Extract the (x, y) coordinate from the center of the cell holding the provided text.  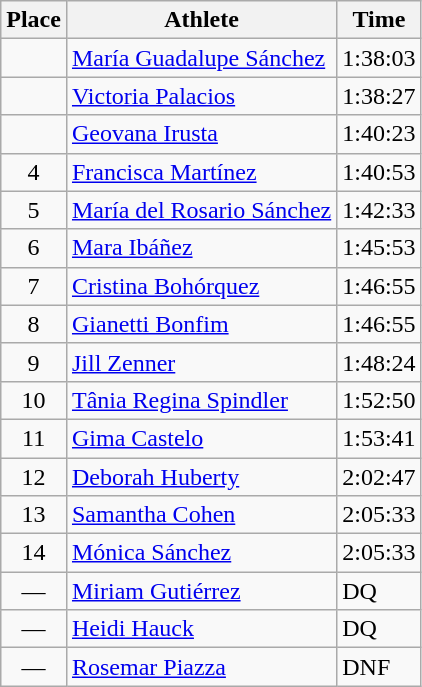
Place (34, 20)
Mara Ibáñez (201, 248)
Gianetti Bonfim (201, 324)
Heidi Hauck (201, 629)
12 (34, 477)
María del Rosario Sánchez (201, 210)
1:53:41 (379, 438)
7 (34, 286)
5 (34, 210)
Jill Zenner (201, 362)
Victoria Palacios (201, 96)
Miriam Gutiérrez (201, 591)
6 (34, 248)
Rosemar Piazza (201, 667)
1:48:24 (379, 362)
Time (379, 20)
1:52:50 (379, 400)
Tânia Regina Spindler (201, 400)
Mónica Sánchez (201, 553)
11 (34, 438)
DNF (379, 667)
Gima Castelo (201, 438)
14 (34, 553)
Cristina Bohórquez (201, 286)
8 (34, 324)
Geovana Irusta (201, 134)
1:42:33 (379, 210)
9 (34, 362)
2:02:47 (379, 477)
Athlete (201, 20)
4 (34, 172)
1:45:53 (379, 248)
10 (34, 400)
13 (34, 515)
1:38:27 (379, 96)
1:40:23 (379, 134)
1:38:03 (379, 58)
María Guadalupe Sánchez (201, 58)
1:40:53 (379, 172)
Samantha Cohen (201, 515)
Francisca Martínez (201, 172)
Deborah Huberty (201, 477)
